From the cell containing the given text, extract its center point as [x, y] coordinate. 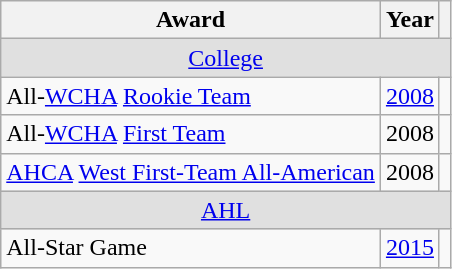
All-WCHA First Team [191, 134]
Award [191, 20]
All-WCHA Rookie Team [191, 96]
AHL [226, 210]
2015 [410, 248]
AHCA West First-Team All-American [191, 172]
College [226, 58]
All-Star Game [191, 248]
Year [410, 20]
